Detect which cell encompasses the target text, then output its [X, Y] center coordinate. 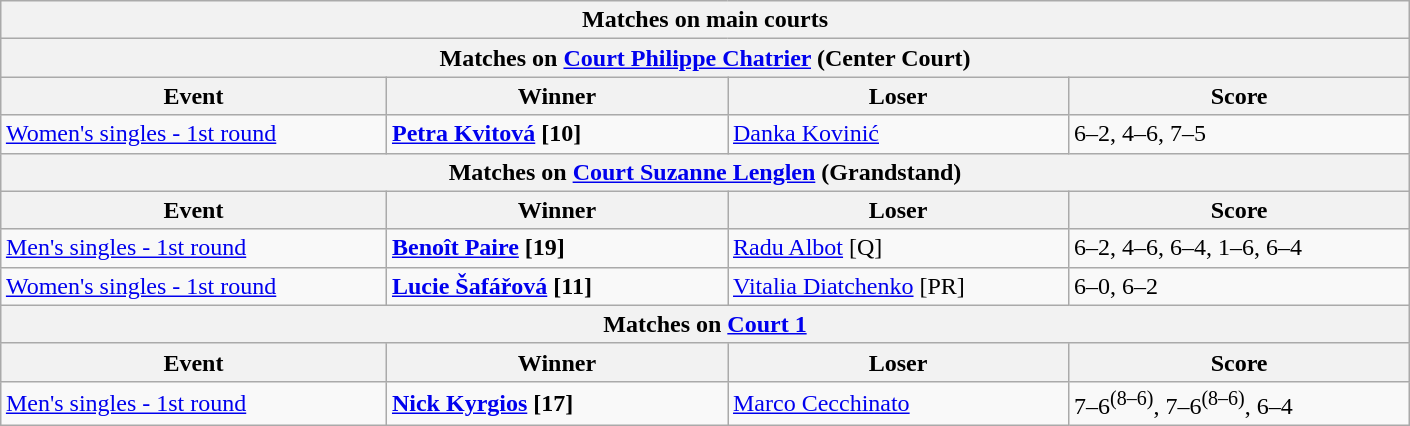
7–6(8–6), 7–6(8–6), 6–4 [1240, 404]
Nick Kyrgios [17] [556, 404]
6–0, 6–2 [1240, 286]
Benoît Paire [19] [556, 248]
Matches on main courts [704, 20]
Marco Cecchinato [898, 404]
6–2, 4–6, 6–4, 1–6, 6–4 [1240, 248]
6–2, 4–6, 7–5 [1240, 134]
Radu Albot [Q] [898, 248]
Lucie Šafářová [11] [556, 286]
Matches on Court Philippe Chatrier (Center Court) [704, 58]
Matches on Court 1 [704, 324]
Danka Kovinić [898, 134]
Matches on Court Suzanne Lenglen (Grandstand) [704, 172]
Vitalia Diatchenko [PR] [898, 286]
Petra Kvitová [10] [556, 134]
